Output the [x, y] coordinate of the center of the cell containing the given text.  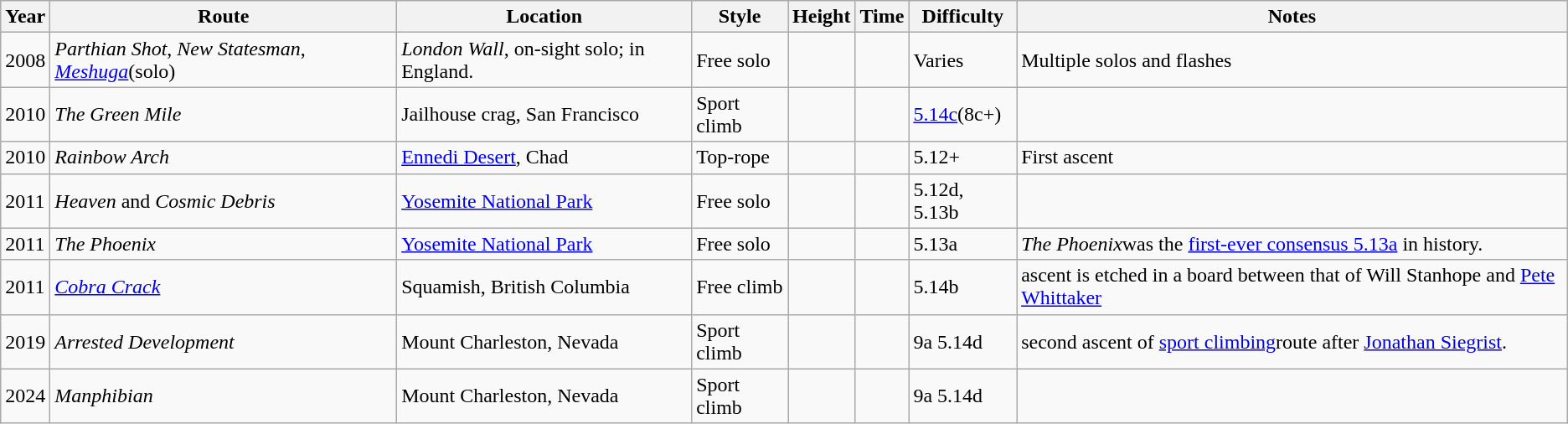
Top-rope [740, 158]
5.12d, 5.13b [963, 201]
Difficulty [963, 17]
The Green Mile [224, 114]
Ennedi Desert, Chad [544, 158]
Height [822, 17]
First ascent [1292, 158]
Manphibian [224, 396]
2019 [25, 342]
2024 [25, 396]
Cobra Crack [224, 287]
Year [25, 17]
Rainbow Arch [224, 158]
Multiple solos and flashes [1292, 60]
Style [740, 17]
London Wall, on-sight solo; in England. [544, 60]
5.14c(8c+) [963, 114]
The Phoenix [224, 244]
5.14b [963, 287]
5.13a [963, 244]
2008 [25, 60]
Squamish, British Columbia [544, 287]
Notes [1292, 17]
ascent is etched in a board between that of Will Stanhope and Pete Whittaker [1292, 287]
Heaven and Cosmic Debris [224, 201]
Arrested Development [224, 342]
second ascent of sport climbingroute after Jonathan Siegrist. [1292, 342]
5.12+ [963, 158]
Free climb [740, 287]
Route [224, 17]
Jailhouse crag, San Francisco [544, 114]
The Phoenixwas the first-ever consensus 5.13a in history. [1292, 244]
Parthian Shot, New Statesman, Meshuga(solo) [224, 60]
Varies [963, 60]
Location [544, 17]
Time [882, 17]
